Pinpoint the cell where the given text exists, returning its (x, y) midpoint coordinate. 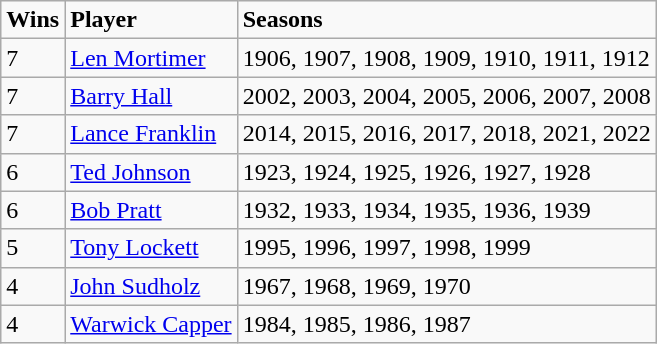
1932, 1933, 1934, 1935, 1936, 1939 (446, 210)
2002, 2003, 2004, 2005, 2006, 2007, 2008 (446, 96)
John Sudholz (151, 286)
1995, 1996, 1997, 1998, 1999 (446, 248)
Lance Franklin (151, 134)
1923, 1924, 1925, 1926, 1927, 1928 (446, 172)
Seasons (446, 20)
Barry Hall (151, 96)
5 (33, 248)
Warwick Capper (151, 324)
1984, 1985, 1986, 1987 (446, 324)
1967, 1968, 1969, 1970 (446, 286)
Tony Lockett (151, 248)
Len Mortimer (151, 58)
Ted Johnson (151, 172)
Player (151, 20)
1906, 1907, 1908, 1909, 1910, 1911, 1912 (446, 58)
Wins (33, 20)
Bob Pratt (151, 210)
2014, 2015, 2016, 2017, 2018, 2021, 2022 (446, 134)
